Output the (X, Y) coordinate of the center of the cell containing the given text.  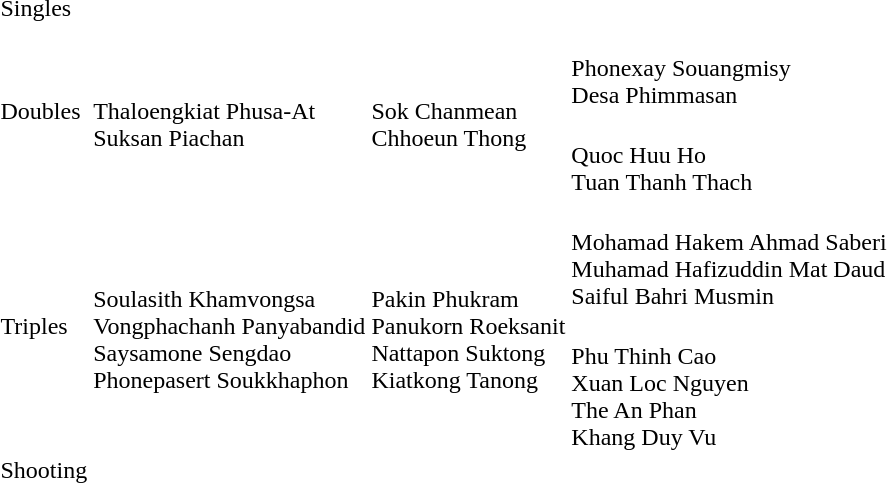
Pakin PhukramPanukorn RoeksanitNattapon SuktongKiatkong Tanong (468, 326)
Soulasith KhamvongsaVongphachanh PanyabandidSaysamone SengdaoPhonepasert Soukkhaphon (230, 326)
Sok ChanmeanChhoeun Thong (468, 112)
Thaloengkiat Phusa-AtSuksan Piachan (230, 112)
